Return the (X, Y) coordinate for the center point of the cell that contains the specified text.  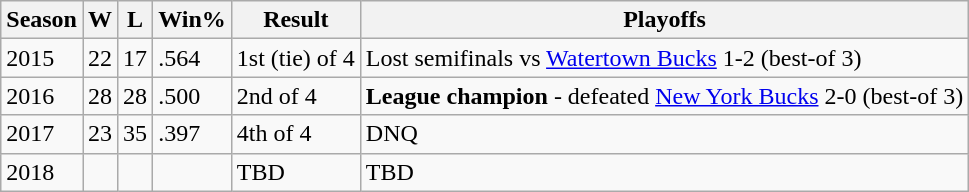
W (100, 20)
2017 (42, 134)
L (136, 20)
.564 (192, 58)
2018 (42, 172)
Win% (192, 20)
22 (100, 58)
DNQ (664, 134)
2015 (42, 58)
35 (136, 134)
.500 (192, 96)
2016 (42, 96)
2nd of 4 (296, 96)
.397 (192, 134)
League champion - defeated New York Bucks 2-0 (best-of 3) (664, 96)
Season (42, 20)
23 (100, 134)
Lost semifinals vs Watertown Bucks 1-2 (best-of 3) (664, 58)
Result (296, 20)
1st (tie) of 4 (296, 58)
4th of 4 (296, 134)
17 (136, 58)
Playoffs (664, 20)
